Detect which cell encompasses the target text, then output its (X, Y) center coordinate. 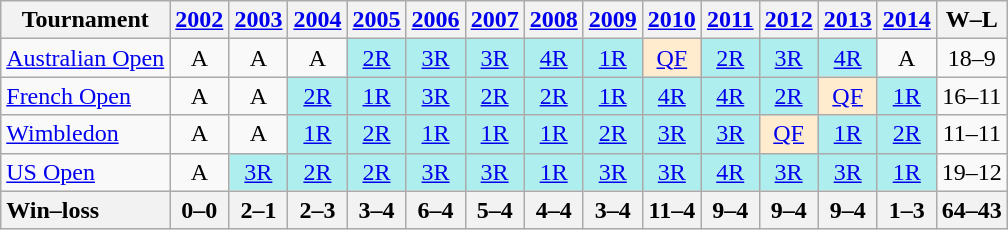
4–4 (554, 210)
Tournament (86, 20)
2014 (906, 20)
French Open (86, 96)
64–43 (972, 210)
2008 (554, 20)
1–3 (906, 210)
2013 (848, 20)
Win–loss (86, 210)
2–3 (318, 210)
2003 (258, 20)
2002 (200, 20)
2007 (494, 20)
0–0 (200, 210)
US Open (86, 172)
2006 (436, 20)
2005 (376, 20)
Australian Open (86, 58)
11–4 (672, 210)
2–1 (258, 210)
2004 (318, 20)
11–11 (972, 134)
2011 (730, 20)
16–11 (972, 96)
5–4 (494, 210)
6–4 (436, 210)
19–12 (972, 172)
Wimbledon (86, 134)
2009 (612, 20)
2010 (672, 20)
18–9 (972, 58)
2012 (788, 20)
W–L (972, 20)
